Detect which cell encompasses the target text, then output its (x, y) center coordinate. 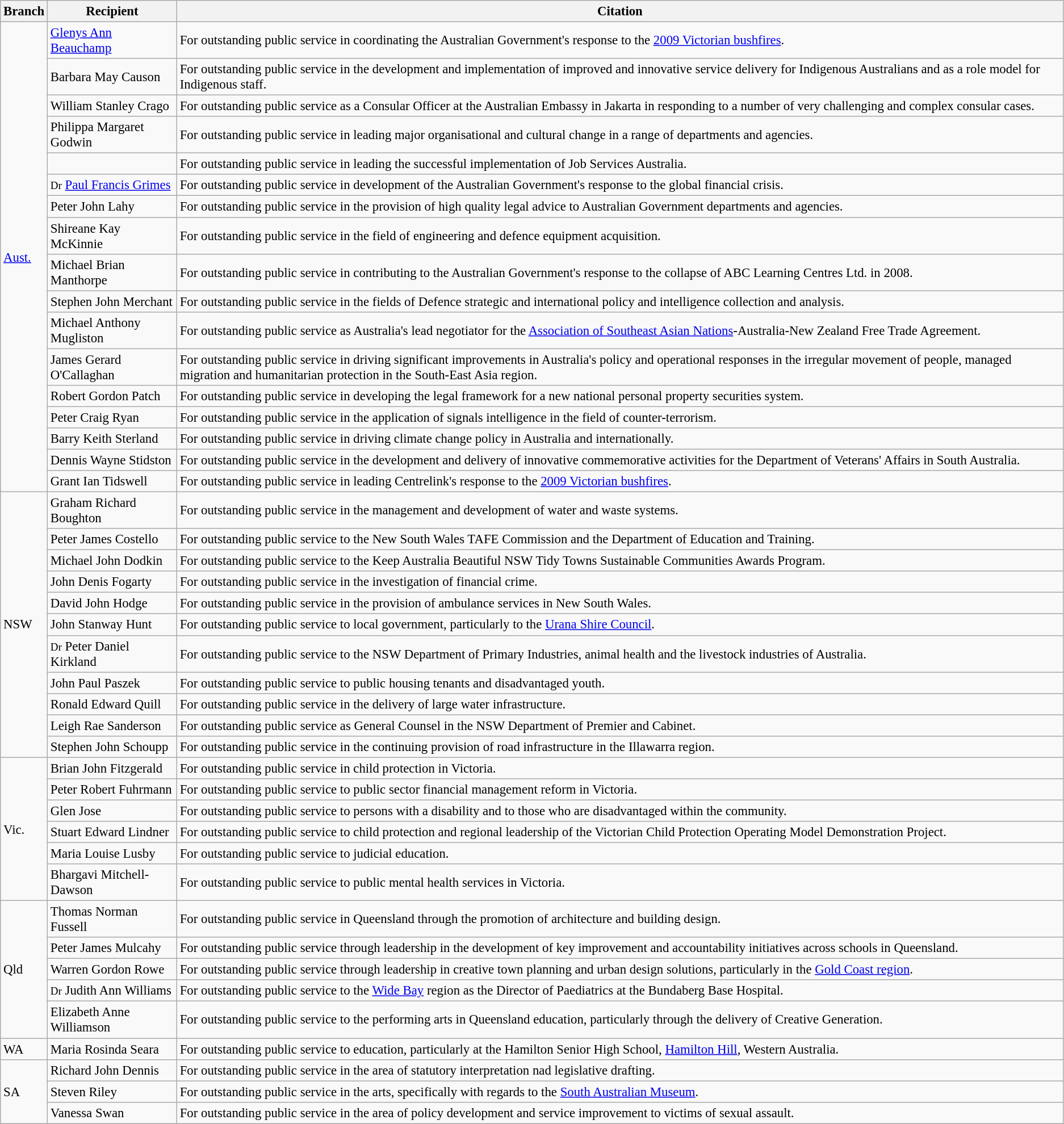
For outstanding public service to judicial education. (620, 854)
Leigh Rae Sanderson (112, 725)
Bhargavi Mitchell-Dawson (112, 882)
Dr Judith Ann Williams (112, 991)
For outstanding public service to persons with a disability and to those who are disadvantaged within the community. (620, 811)
For outstanding public service in the area of statutory interpretation nad legislative drafting. (620, 1070)
Ronald Edward Quill (112, 704)
John Stanway Hunt (112, 625)
WA (24, 1049)
For outstanding public service in driving climate change policy in Australia and internationally. (620, 439)
Warren Gordon Rowe (112, 970)
For outstanding public service in the arts, specifically with regards to the South Australian Museum. (620, 1092)
Robert Gordon Patch (112, 396)
Aust. (24, 257)
Peter Craig Ryan (112, 417)
Peter James Mulcahy (112, 948)
Stephen John Merchant (112, 301)
Steven Riley (112, 1092)
Dennis Wayne Stidston (112, 460)
Glenys Ann Beauchamp (112, 41)
Barry Keith Sterland (112, 439)
For outstanding public service to child protection and regional leadership of the Victorian Child Protection Operating Model Demonstration Project. (620, 832)
For outstanding public service in the management and development of water and waste systems. (620, 511)
For outstanding public service through leadership in the development of key improvement and accountability initiatives across schools in Queensland. (620, 948)
John Denis Fogarty (112, 582)
For outstanding public service to education, particularly at the Hamilton Senior High School, Hamilton Hill, Western Australia. (620, 1049)
John Paul Paszek (112, 683)
For outstanding public service in developing the legal framework for a new national personal property securities system. (620, 396)
Glen Jose (112, 811)
For outstanding public service in the delivery of large water infrastructure. (620, 704)
Shireane Kay McKinnie (112, 236)
For outstanding public service in coordinating the Australian Government's response to the 2009 Victorian bushfires. (620, 41)
Stuart Edward Lindner (112, 832)
SA (24, 1091)
For outstanding public service in the application of signals intelligence in the field of counter-terrorism. (620, 417)
For outstanding public service in development of the Australian Government's response to the global financial crisis. (620, 186)
Michael John Dodkin (112, 561)
For outstanding public service to the New South Wales TAFE Commission and the Department of Education and Training. (620, 539)
For outstanding public service in the provision of high quality legal advice to Australian Government departments and agencies. (620, 207)
For outstanding public service in child protection in Victoria. (620, 768)
Graham Richard Boughton (112, 511)
For outstanding public service to the Keep Australia Beautiful NSW Tidy Towns Sustainable Communities Awards Program. (620, 561)
For outstanding public service in leading the successful implementation of Job Services Australia. (620, 164)
Peter Robert Fuhrmann (112, 790)
For outstanding public service in Queensland through the promotion of architecture and building design. (620, 920)
Philippa Margaret Godwin (112, 135)
For outstanding public service in the investigation of financial crime. (620, 582)
For outstanding public service in the provision of ambulance services in New South Wales. (620, 603)
For outstanding public service to public mental health services in Victoria. (620, 882)
For outstanding public service to the Wide Bay region as the Director of Paediatrics at the Bundaberg Base Hospital. (620, 991)
For outstanding public service in the continuing provision of road infrastructure in the Illawarra region. (620, 747)
For outstanding public service in leading Centrelink's response to the 2009 Victorian bushfires. (620, 481)
Maria Rosinda Seara (112, 1049)
Peter John Lahy (112, 207)
Qld (24, 970)
Vanessa Swan (112, 1113)
For outstanding public service to the performing arts in Queensland education, particularly through the delivery of Creative Generation. (620, 1020)
Brian John Fitzgerald (112, 768)
For outstanding public service to public sector financial management reform in Victoria. (620, 790)
For outstanding public service to public housing tenants and disadvantaged youth. (620, 683)
Branch (24, 11)
For outstanding public service in the area of policy development and service improvement to victims of sexual assault. (620, 1113)
Peter James Costello (112, 539)
For outstanding public service to the NSW Department of Primary Industries, animal health and the livestock industries of Australia. (620, 654)
Barbara May Causon (112, 77)
For outstanding public service as General Counsel in the NSW Department of Premier and Cabinet. (620, 725)
Richard John Dennis (112, 1070)
Stephen John Schoupp (112, 747)
Grant Ian Tidswell (112, 481)
Vic. (24, 829)
For outstanding public service in the field of engineering and defence equipment acquisition. (620, 236)
For outstanding public service in contributing to the Australian Government's response to the collapse of ABC Learning Centres Ltd. in 2008. (620, 272)
Michael Anthony Mugliston (112, 330)
Thomas Norman Fussell (112, 920)
NSW (24, 625)
James Gerard O'Callaghan (112, 367)
Dr Paul Francis Grimes (112, 186)
For outstanding public service through leadership in creative town planning and urban design solutions, particularly in the Gold Coast region. (620, 970)
Maria Louise Lusby (112, 854)
William Stanley Crago (112, 106)
Elizabeth Anne Williamson (112, 1020)
Recipient (112, 11)
For outstanding public service in leading major organisational and cultural change in a range of departments and agencies. (620, 135)
Dr Peter Daniel Kirkland (112, 654)
David John Hodge (112, 603)
Michael Brian Manthorpe (112, 272)
Citation (620, 11)
For outstanding public service to local government, particularly to the Urana Shire Council. (620, 625)
For outstanding public service in the fields of Defence strategic and international policy and intelligence collection and analysis. (620, 301)
